Scan for the cell matching the given text and deliver its [X, Y] coordinate at center. 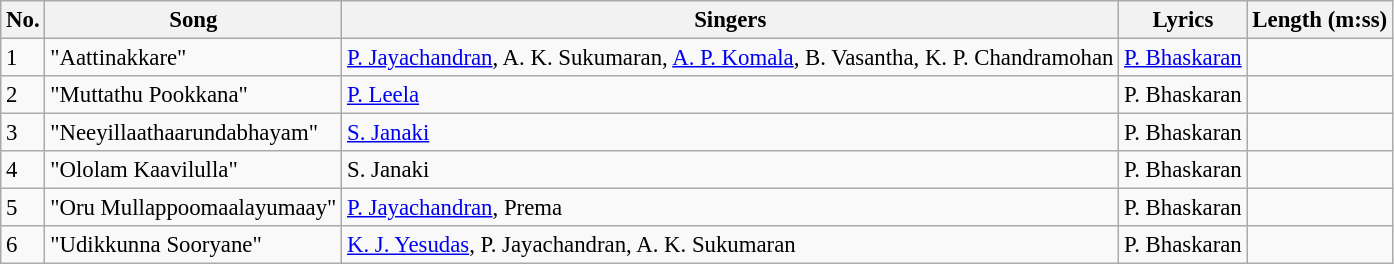
"Ololam Kaavilulla" [194, 170]
"Muttathu Pookkana" [194, 95]
"Aattinakkare" [194, 58]
K. J. Yesudas, P. Jayachandran, A. K. Sukumaran [730, 245]
Lyrics [1183, 20]
"Neeyillaathaarundabhayam" [194, 133]
Length (m:ss) [1320, 20]
"Udikkunna Sooryane" [194, 245]
"Oru Mullappoomaalayumaay" [194, 208]
1 [23, 58]
3 [23, 133]
4 [23, 170]
2 [23, 95]
P. Leela [730, 95]
6 [23, 245]
P. Jayachandran, A. K. Sukumaran, A. P. Komala, B. Vasantha, K. P. Chandramohan [730, 58]
5 [23, 208]
P. Jayachandran, Prema [730, 208]
Song [194, 20]
Singers [730, 20]
No. [23, 20]
